Provide the (x, y) coordinate of the cell's center where the given text is located.  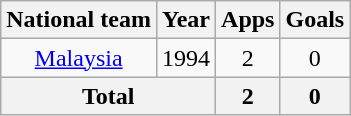
1994 (186, 58)
Malaysia (79, 58)
Year (186, 20)
Apps (248, 20)
Total (108, 96)
National team (79, 20)
Goals (315, 20)
